Extract the [x, y] coordinate from the center of the cell holding the provided text.  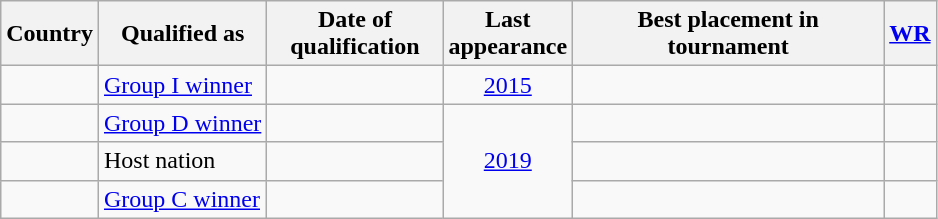
Group I winner [182, 85]
Group C winner [182, 199]
Host nation [182, 161]
Qualified as [182, 34]
Best placement in tournament [728, 34]
Country [50, 34]
WR [910, 34]
Last appearance [508, 34]
Date of qualification [355, 34]
2015 [508, 85]
Group D winner [182, 123]
2019 [508, 161]
